Scan for the cell matching the given text and deliver its [x, y] coordinate at center. 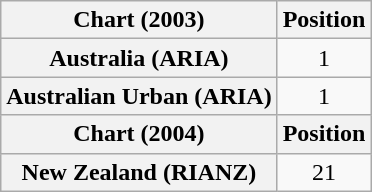
Australia (ARIA) [139, 58]
Australian Urban (ARIA) [139, 96]
21 [324, 172]
Chart (2003) [139, 20]
Chart (2004) [139, 134]
New Zealand (RIANZ) [139, 172]
